Identify which cell holds the provided text, then report its (X, Y) central coordinate. 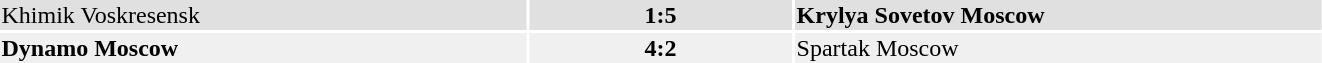
Krylya Sovetov Moscow (1058, 15)
1:5 (660, 15)
Spartak Moscow (1058, 48)
Dynamo Moscow (263, 48)
4:2 (660, 48)
Khimik Voskresensk (263, 15)
